Identify which cell holds the provided text, then report its (x, y) central coordinate. 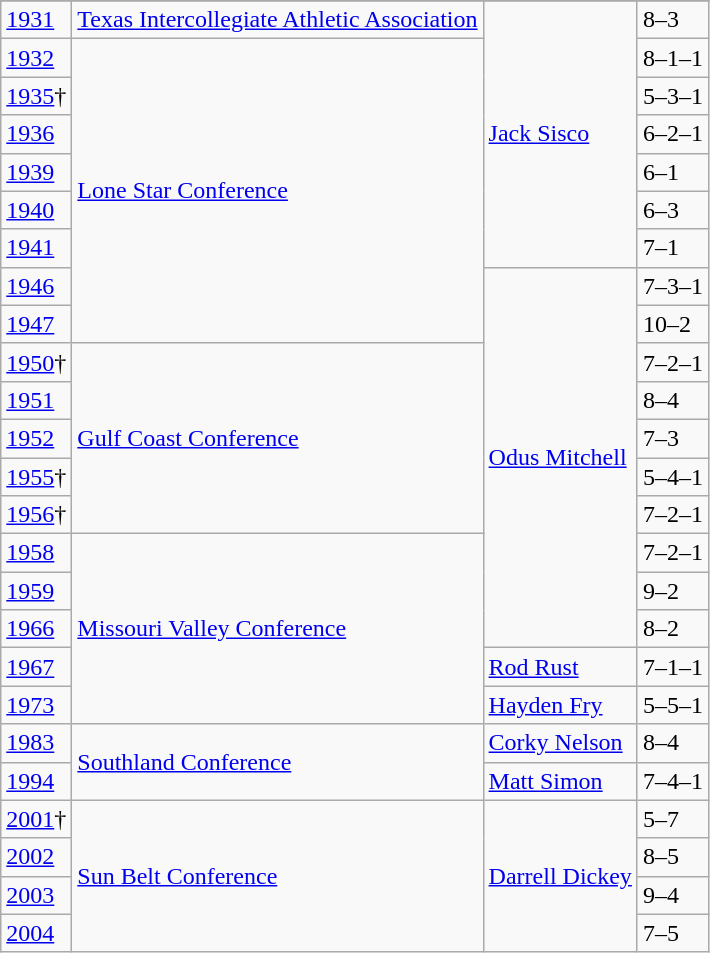
8–1–1 (672, 58)
Texas Intercollegiate Athletic Association (278, 20)
5–4–1 (672, 477)
Gulf Coast Conference (278, 438)
1932 (36, 58)
8–2 (672, 629)
1983 (36, 743)
1941 (36, 248)
Lone Star Conference (278, 191)
Sun Belt Conference (278, 876)
1967 (36, 667)
2001† (36, 819)
1947 (36, 324)
1956† (36, 515)
1931 (36, 20)
1940 (36, 210)
1952 (36, 438)
2002 (36, 857)
2003 (36, 895)
6–2–1 (672, 134)
6–3 (672, 210)
7–1 (672, 248)
5–3–1 (672, 96)
Missouri Valley Conference (278, 629)
Southland Conference (278, 762)
5–5–1 (672, 705)
2004 (36, 933)
1955† (36, 477)
8–3 (672, 20)
Hayden Fry (560, 705)
Rod Rust (560, 667)
Odus Mitchell (560, 458)
1946 (36, 286)
1958 (36, 553)
9–4 (672, 895)
7–1–1 (672, 667)
1973 (36, 705)
7–3 (672, 438)
9–2 (672, 591)
1994 (36, 781)
7–4–1 (672, 781)
7–3–1 (672, 286)
1935† (36, 96)
1936 (36, 134)
Darrell Dickey (560, 876)
1939 (36, 172)
Jack Sisco (560, 134)
Corky Nelson (560, 743)
1950† (36, 362)
8–5 (672, 857)
6–1 (672, 172)
10–2 (672, 324)
5–7 (672, 819)
7–5 (672, 933)
1959 (36, 591)
1951 (36, 400)
Matt Simon (560, 781)
1966 (36, 629)
